Search for the cell housing the specified text and yield its [x, y] center coordinate. 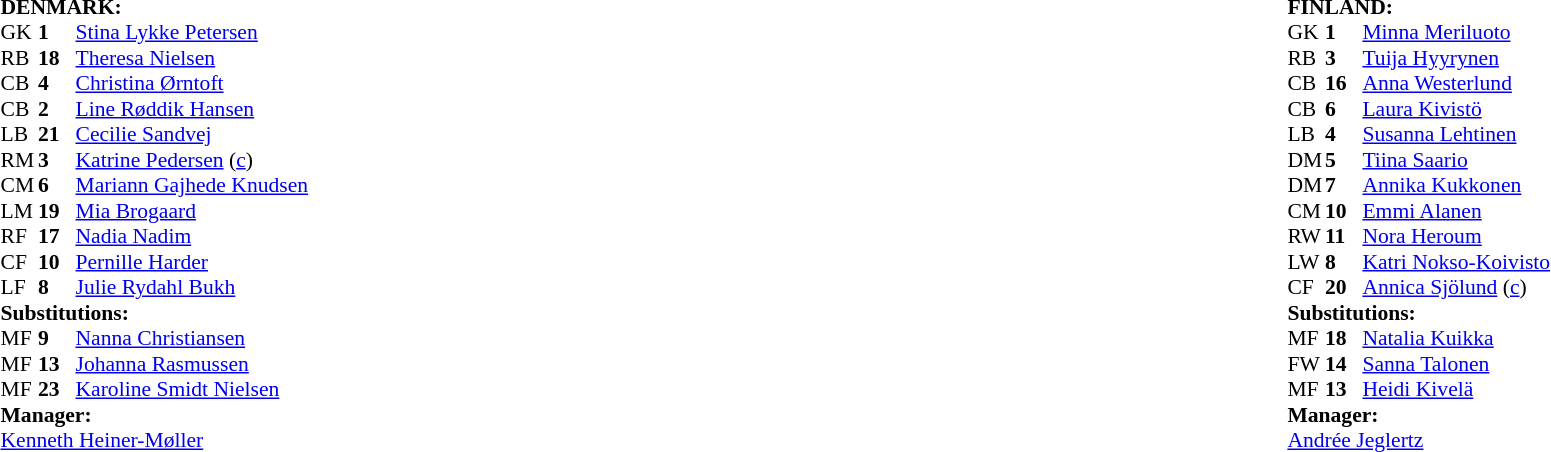
Stina Lykke Petersen [192, 33]
LM [19, 211]
Sanna Talonen [1456, 364]
17 [57, 237]
Tuija Hyyrynen [1456, 58]
RW [1306, 237]
Theresa Nielsen [192, 58]
Nanna Christiansen [192, 339]
Heidi Kivelä [1456, 389]
Johanna Rasmussen [192, 364]
20 [1344, 287]
2 [57, 109]
LW [1306, 262]
Mariann Gajhede Knudsen [192, 185]
RF [19, 237]
Katrine Pedersen (c) [192, 160]
Karoline Smidt Nielsen [192, 389]
16 [1344, 83]
23 [57, 389]
5 [1344, 160]
Susanna Lehtinen [1456, 135]
Annica Sjölund (c) [1456, 287]
Mia Brogaard [192, 211]
Line Røddik Hansen [192, 109]
Natalia Kuikka [1456, 339]
9 [57, 339]
Tiina Saario [1456, 160]
11 [1344, 237]
14 [1344, 364]
Katri Nokso-Koivisto [1456, 262]
Nora Heroum [1456, 237]
Julie Rydahl Bukh [192, 287]
Nadia Nadim [192, 237]
19 [57, 211]
Christina Ørntoft [192, 83]
Minna Meriluoto [1456, 33]
21 [57, 135]
LF [19, 287]
Laura Kivistö [1456, 109]
Emmi Alanen [1456, 211]
Cecilie Sandvej [192, 135]
Anna Westerlund [1456, 83]
7 [1344, 185]
Pernille Harder [192, 262]
RM [19, 160]
FW [1306, 364]
Annika Kukkonen [1456, 185]
